Identify which cell holds the provided text, then report its [X, Y] central coordinate. 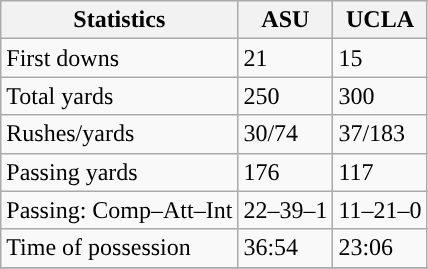
36:54 [286, 248]
Rushes/yards [120, 134]
37/183 [380, 134]
Passing: Comp–Att–Int [120, 210]
ASU [286, 20]
176 [286, 172]
30/74 [286, 134]
Statistics [120, 20]
Time of possession [120, 248]
21 [286, 58]
15 [380, 58]
300 [380, 96]
117 [380, 172]
First downs [120, 58]
250 [286, 96]
23:06 [380, 248]
Total yards [120, 96]
22–39–1 [286, 210]
Passing yards [120, 172]
UCLA [380, 20]
11–21–0 [380, 210]
